Determine the (x, y) coordinate at the center of the cell enclosing the given text.  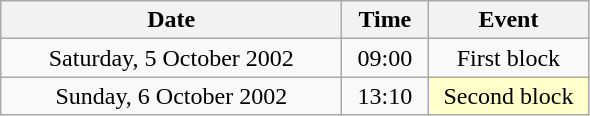
Second block (508, 96)
Sunday, 6 October 2002 (172, 96)
Date (172, 20)
Event (508, 20)
Time (385, 20)
09:00 (385, 58)
First block (508, 58)
13:10 (385, 96)
Saturday, 5 October 2002 (172, 58)
